Return [x, y] of the center of cell containing provided text 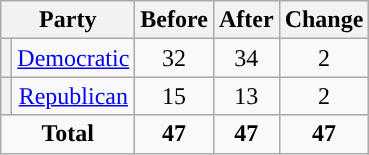
Change [324, 20]
Republican [74, 96]
After [246, 20]
Total [68, 134]
13 [246, 96]
Democratic [74, 58]
Party [68, 20]
34 [246, 58]
15 [174, 96]
Before [174, 20]
32 [174, 58]
